From the cell containing the given text, extract its center point as [X, Y] coordinate. 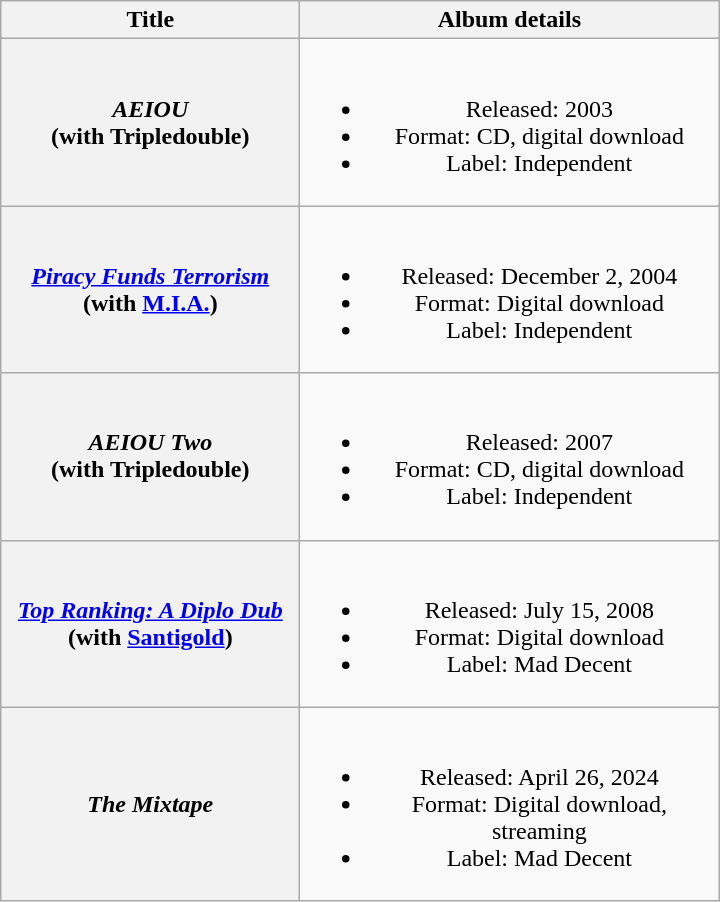
AEIOU(with Tripledouble) [150, 122]
Released: April 26, 2024Format: Digital download, streamingLabel: Mad Decent [510, 804]
AEIOU Two(with Tripledouble) [150, 456]
Released: December 2, 2004Format: Digital downloadLabel: Independent [510, 290]
Top Ranking: A Diplo Dub(with Santigold) [150, 624]
Piracy Funds Terrorism(with M.I.A.) [150, 290]
Released: 2007Format: CD, digital downloadLabel: Independent [510, 456]
The Mixtape [150, 804]
Album details [510, 20]
Title [150, 20]
Released: 2003Format: CD, digital downloadLabel: Independent [510, 122]
Released: July 15, 2008Format: Digital downloadLabel: Mad Decent [510, 624]
